Search for the cell housing the specified text and yield its [X, Y] center coordinate. 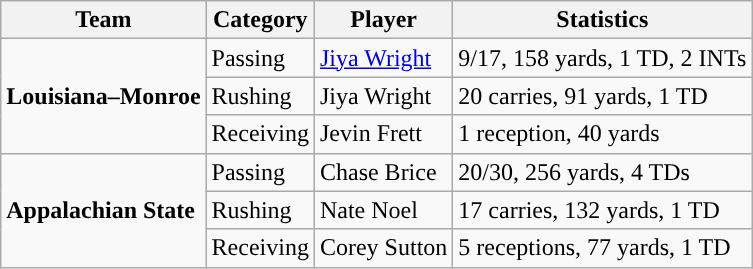
Louisiana–Monroe [104, 96]
Corey Sutton [383, 248]
20/30, 256 yards, 4 TDs [602, 172]
Team [104, 20]
9/17, 158 yards, 1 TD, 2 INTs [602, 58]
Statistics [602, 20]
Category [260, 20]
5 receptions, 77 yards, 1 TD [602, 248]
Chase Brice [383, 172]
Appalachian State [104, 210]
Player [383, 20]
17 carries, 132 yards, 1 TD [602, 210]
20 carries, 91 yards, 1 TD [602, 96]
Nate Noel [383, 210]
Jevin Frett [383, 134]
1 reception, 40 yards [602, 134]
